Search for the cell housing the specified text and yield its (x, y) center coordinate. 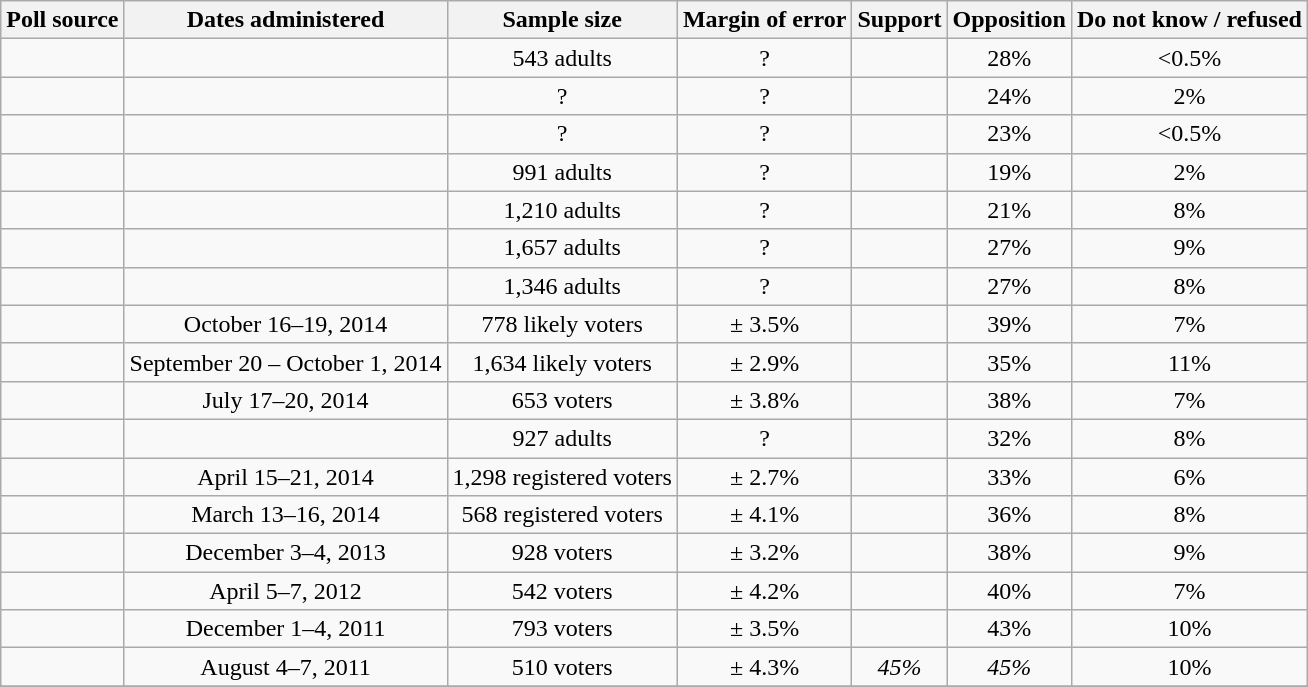
793 voters (562, 629)
543 adults (562, 58)
1,657 adults (562, 248)
991 adults (562, 172)
Poll source (62, 20)
33% (1009, 477)
April 5–7, 2012 (286, 591)
11% (1189, 362)
Dates administered (286, 20)
568 registered voters (562, 515)
July 17–20, 2014 (286, 400)
40% (1009, 591)
542 voters (562, 591)
Sample size (562, 20)
1,210 adults (562, 210)
1,634 likely voters (562, 362)
19% (1009, 172)
1,298 registered voters (562, 477)
± 4.1% (764, 515)
October 16–19, 2014 (286, 324)
21% (1009, 210)
39% (1009, 324)
43% (1009, 629)
24% (1009, 96)
September 20 – October 1, 2014 (286, 362)
32% (1009, 438)
± 2.7% (764, 477)
± 2.9% (764, 362)
Support (900, 20)
± 4.2% (764, 591)
± 3.8% (764, 400)
December 3–4, 2013 (286, 553)
± 3.2% (764, 553)
1,346 adults (562, 286)
March 13–16, 2014 (286, 515)
Opposition (1009, 20)
927 adults (562, 438)
± 4.3% (764, 667)
Do not know / refused (1189, 20)
653 voters (562, 400)
28% (1009, 58)
August 4–7, 2011 (286, 667)
December 1–4, 2011 (286, 629)
510 voters (562, 667)
36% (1009, 515)
6% (1189, 477)
Margin of error (764, 20)
778 likely voters (562, 324)
35% (1009, 362)
23% (1009, 134)
928 voters (562, 553)
April 15–21, 2014 (286, 477)
